Detect which cell encompasses the target text, then output its (x, y) center coordinate. 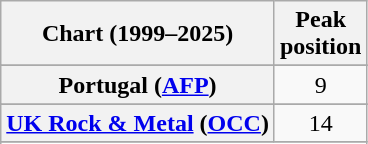
14 (320, 123)
Peakposition (320, 34)
Chart (1999–2025) (138, 34)
UK Rock & Metal (OCC) (138, 123)
9 (320, 85)
Portugal (AFP) (138, 85)
